Determine the (x, y) coordinate at the center of the cell enclosing the given text.  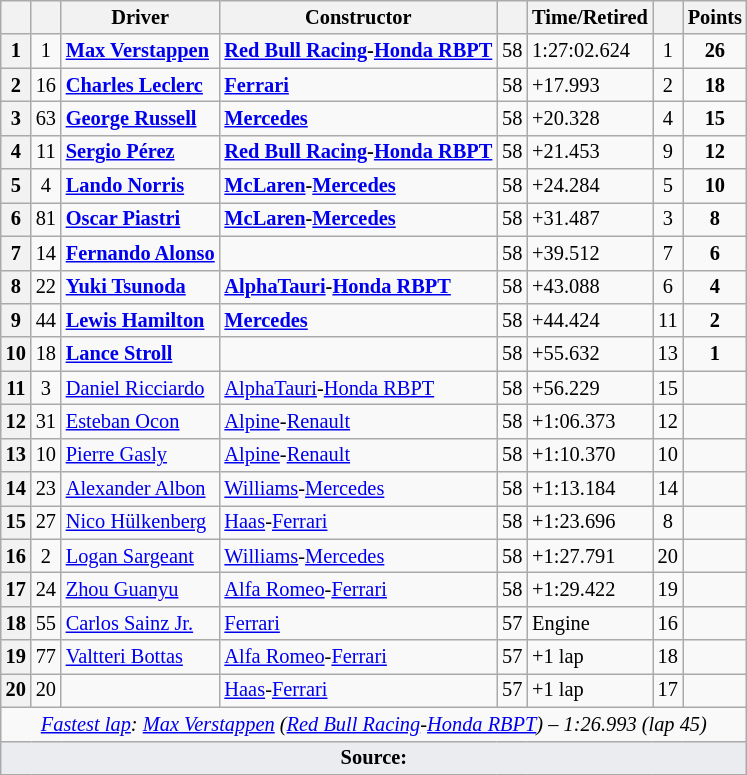
+21.453 (590, 152)
Max Verstappen (140, 51)
Logan Sargeant (140, 556)
26 (715, 51)
+1:29.422 (590, 589)
Zhou Guanyu (140, 589)
+20.328 (590, 118)
Driver (140, 17)
Daniel Ricciardo (140, 388)
Oscar Piastri (140, 219)
Nico Hülkenberg (140, 522)
Yuki Tsunoda (140, 287)
Esteban Ocon (140, 421)
Lando Norris (140, 186)
27 (46, 522)
+43.088 (590, 287)
Sergio Pérez (140, 152)
Carlos Sainz Jr. (140, 623)
Lance Stroll (140, 354)
23 (46, 489)
24 (46, 589)
+31.487 (590, 219)
+1:13.184 (590, 489)
55 (46, 623)
31 (46, 421)
+39.512 (590, 253)
Points (715, 17)
Valtteri Bottas (140, 657)
1:27:02.624 (590, 51)
+1:06.373 (590, 421)
77 (46, 657)
Source: (374, 758)
Pierre Gasly (140, 455)
+17.993 (590, 85)
+24.284 (590, 186)
+1:27.791 (590, 556)
George Russell (140, 118)
Time/Retired (590, 17)
+56.229 (590, 388)
Charles Leclerc (140, 85)
+1:10.370 (590, 455)
Lewis Hamilton (140, 320)
+55.632 (590, 354)
44 (46, 320)
Fernando Alonso (140, 253)
81 (46, 219)
+44.424 (590, 320)
Engine (590, 623)
Constructor (359, 17)
Alexander Albon (140, 489)
63 (46, 118)
Fastest lap: Max Verstappen (Red Bull Racing-Honda RBPT) – 1:26.993 (lap 45) (374, 724)
22 (46, 287)
+1:23.696 (590, 522)
